Pinpoint the cell where the given text exists, returning its [x, y] midpoint coordinate. 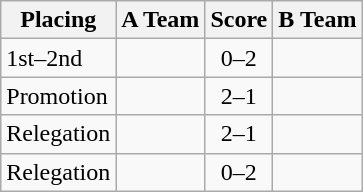
Promotion [58, 96]
1st–2nd [58, 58]
A Team [160, 20]
Score [239, 20]
Placing [58, 20]
B Team [318, 20]
